Provide the [X, Y] coordinate of the cell's center where the given text is located.  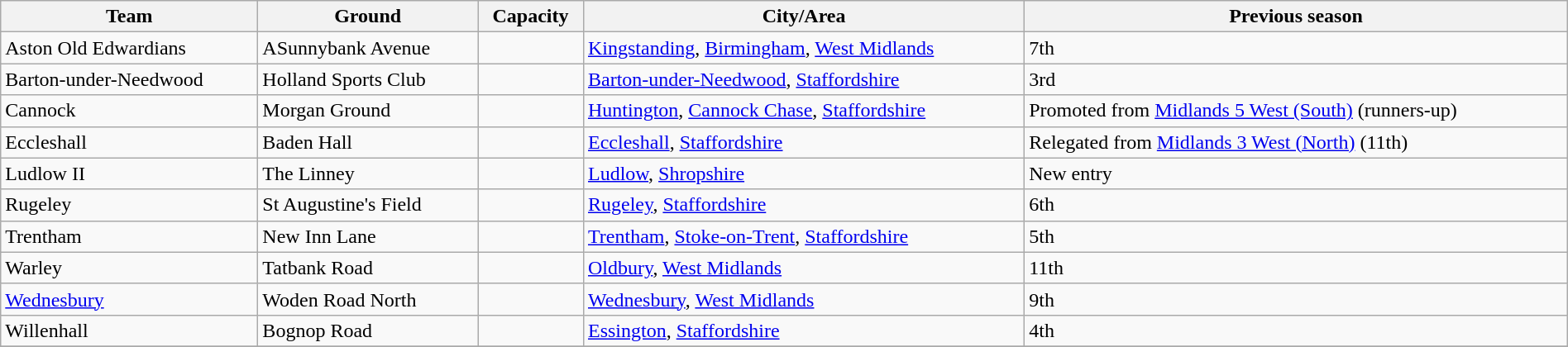
Barton-under-Needwood, Staffordshire [804, 79]
Bognop Road [368, 330]
5th [1297, 236]
Willenhall [129, 330]
4th [1297, 330]
Woden Road North [368, 299]
ASunnybank Avenue [368, 48]
Warley [129, 268]
Morgan Ground [368, 111]
Wednesbury, West Midlands [804, 299]
St Augustine's Field [368, 205]
Previous season [1297, 17]
New entry [1297, 173]
Rugeley, Staffordshire [804, 205]
Relegated from Midlands 3 West (North) (11th) [1297, 142]
Wednesbury [129, 299]
Barton-under-Needwood [129, 79]
Trentham [129, 236]
Kingstanding, Birmingham, West Midlands [804, 48]
City/Area [804, 17]
Eccleshall [129, 142]
Rugeley [129, 205]
Ground [368, 17]
Aston Old Edwardians [129, 48]
6th [1297, 205]
Oldbury, West Midlands [804, 268]
New Inn Lane [368, 236]
Eccleshall, Staffordshire [804, 142]
Tatbank Road [368, 268]
Ludlow II [129, 173]
7th [1297, 48]
Trentham, Stoke-on-Trent, Staffordshire [804, 236]
3rd [1297, 79]
9th [1297, 299]
Promoted from Midlands 5 West (South) (runners-up) [1297, 111]
Essington, Staffordshire [804, 330]
Holland Sports Club [368, 79]
Ludlow, Shropshire [804, 173]
The Linney [368, 173]
Cannock [129, 111]
Capacity [531, 17]
11th [1297, 268]
Huntington, Cannock Chase, Staffordshire [804, 111]
Team [129, 17]
Baden Hall [368, 142]
